Extract the [x, y] coordinate from the center of the cell holding the provided text.  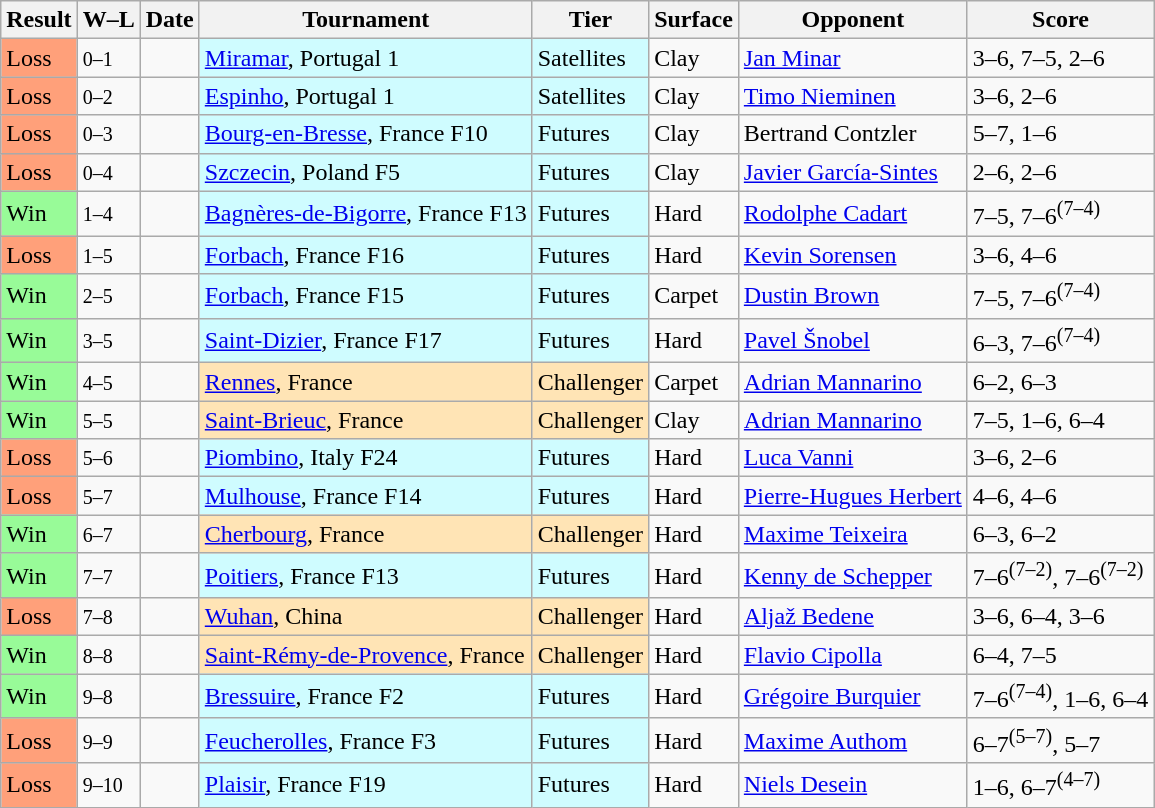
1–5 [108, 255]
9–9 [108, 740]
Miramar, Portugal 1 [366, 58]
Poitiers, France F13 [366, 576]
5–6 [108, 458]
Bertrand Contzler [852, 134]
5–7 [108, 496]
Saint-Rémy-de-Provence, France [366, 655]
8–8 [108, 655]
Pavel Šnobel [852, 340]
Jan Minar [852, 58]
1–6, 6–7(4–7) [1060, 786]
Niels Desein [852, 786]
7–5, 1–6, 6–4 [1060, 420]
6–3, 6–2 [1060, 534]
Bressuire, France F2 [366, 696]
5–5 [108, 420]
Saint-Brieuc, France [366, 420]
Plaisir, France F19 [366, 786]
Opponent [852, 20]
Szczecin, Poland F5 [366, 172]
0–1 [108, 58]
Pierre-Hugues Herbert [852, 496]
6–4, 7–5 [1060, 655]
Maxime Authom [852, 740]
4–6, 4–6 [1060, 496]
7–6(7–4), 1–6, 6–4 [1060, 696]
3–6, 7–5, 2–6 [1060, 58]
1–4 [108, 214]
Maxime Teixeira [852, 534]
Rodolphe Cadart [852, 214]
Date [170, 20]
7–6(7–2), 7–6(7–2) [1060, 576]
Kenny de Schepper [852, 576]
6–7 [108, 534]
Aljaž Bedene [852, 617]
Result [39, 20]
Flavio Cipolla [852, 655]
Kevin Sorensen [852, 255]
Rennes, France [366, 382]
0–4 [108, 172]
Forbach, France F16 [366, 255]
Bagnères-de-Bigorre, France F13 [366, 214]
3–5 [108, 340]
3–6, 4–6 [1060, 255]
Grégoire Burquier [852, 696]
Luca Vanni [852, 458]
0–2 [108, 96]
Wuhan, China [366, 617]
7–8 [108, 617]
6–2, 6–3 [1060, 382]
2–6, 2–6 [1060, 172]
9–10 [108, 786]
W–L [108, 20]
5–7, 1–6 [1060, 134]
Javier García-Sintes [852, 172]
Piombino, Italy F24 [366, 458]
7–7 [108, 576]
Timo Nieminen [852, 96]
Saint-Dizier, France F17 [366, 340]
2–5 [108, 296]
4–5 [108, 382]
Tournament [366, 20]
Bourg-en-Bresse, France F10 [366, 134]
Score [1060, 20]
6–3, 7–6(7–4) [1060, 340]
Surface [694, 20]
Mulhouse, France F14 [366, 496]
Espinho, Portugal 1 [366, 96]
0–3 [108, 134]
6–7(5–7), 5–7 [1060, 740]
9–8 [108, 696]
Cherbourg, France [366, 534]
Tier [590, 20]
Forbach, France F15 [366, 296]
Feucherolles, France F3 [366, 740]
Dustin Brown [852, 296]
3–6, 6–4, 3–6 [1060, 617]
